Pinpoint the cell where the given text exists, returning its (x, y) midpoint coordinate. 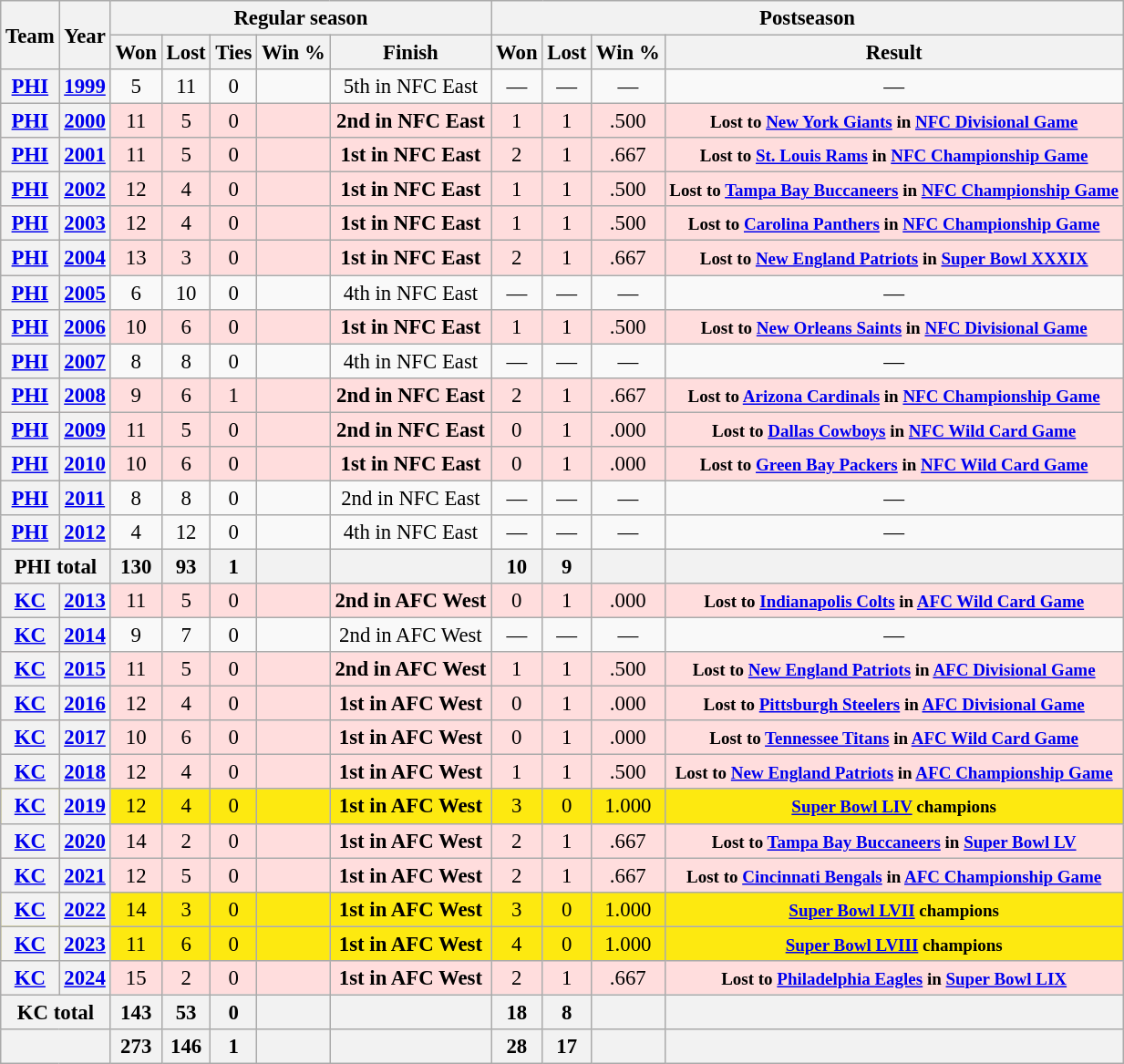
2023 (85, 944)
Result (893, 53)
Super Bowl LVII champions (893, 909)
2005 (85, 293)
2015 (85, 669)
PHI total (56, 566)
15 (136, 978)
2019 (85, 807)
Regular season (301, 18)
143 (136, 1012)
93 (186, 566)
273 (136, 1047)
Lost to New Orleans Saints in NFC Divisional Game (893, 326)
2010 (85, 464)
2004 (85, 258)
Lost to Tampa Bay Buccaneers in NFC Championship Game (893, 190)
2012 (85, 532)
17 (567, 1047)
Lost to Tennessee Titans in AFC Wild Card Game (893, 738)
2021 (85, 875)
2008 (85, 395)
Lost to Dallas Cowboys in NFC Wild Card Game (893, 429)
Finish (410, 53)
Ties (233, 53)
2018 (85, 772)
2003 (85, 223)
Lost to Arizona Cardinals in NFC Championship Game (893, 395)
146 (186, 1047)
13 (136, 258)
KC total (56, 1012)
Lost to New England Patriots in AFC Championship Game (893, 772)
2013 (85, 601)
2024 (85, 978)
Lost to New England Patriots in Super Bowl XXXIX (893, 258)
2022 (85, 909)
2009 (85, 429)
2020 (85, 841)
2002 (85, 190)
Lost to Pittsburgh Steelers in AFC Divisional Game (893, 704)
Lost to New York Giants in NFC Divisional Game (893, 121)
Postseason (808, 18)
1999 (85, 87)
Lost to Carolina Panthers in NFC Championship Game (893, 223)
Lost to Green Bay Packers in NFC Wild Card Game (893, 464)
Super Bowl LVIII champions (893, 944)
18 (517, 1012)
2011 (85, 498)
2007 (85, 361)
Lost to Cincinnati Bengals in AFC Championship Game (893, 875)
2000 (85, 121)
7 (186, 635)
130 (136, 566)
Year (85, 35)
2017 (85, 738)
Lost to Philadelphia Eagles in Super Bowl LIX (893, 978)
Lost to New England Patriots in AFC Divisional Game (893, 669)
Team (30, 35)
28 (517, 1047)
Lost to Tampa Bay Buccaneers in Super Bowl LV (893, 841)
Super Bowl LIV champions (893, 807)
2006 (85, 326)
2016 (85, 704)
5th in NFC East (410, 87)
2001 (85, 155)
Lost to Indianapolis Colts in AFC Wild Card Game (893, 601)
2014 (85, 635)
Lost to St. Louis Rams in NFC Championship Game (893, 155)
53 (186, 1012)
